From the cell containing the given text, extract its center point as [X, Y] coordinate. 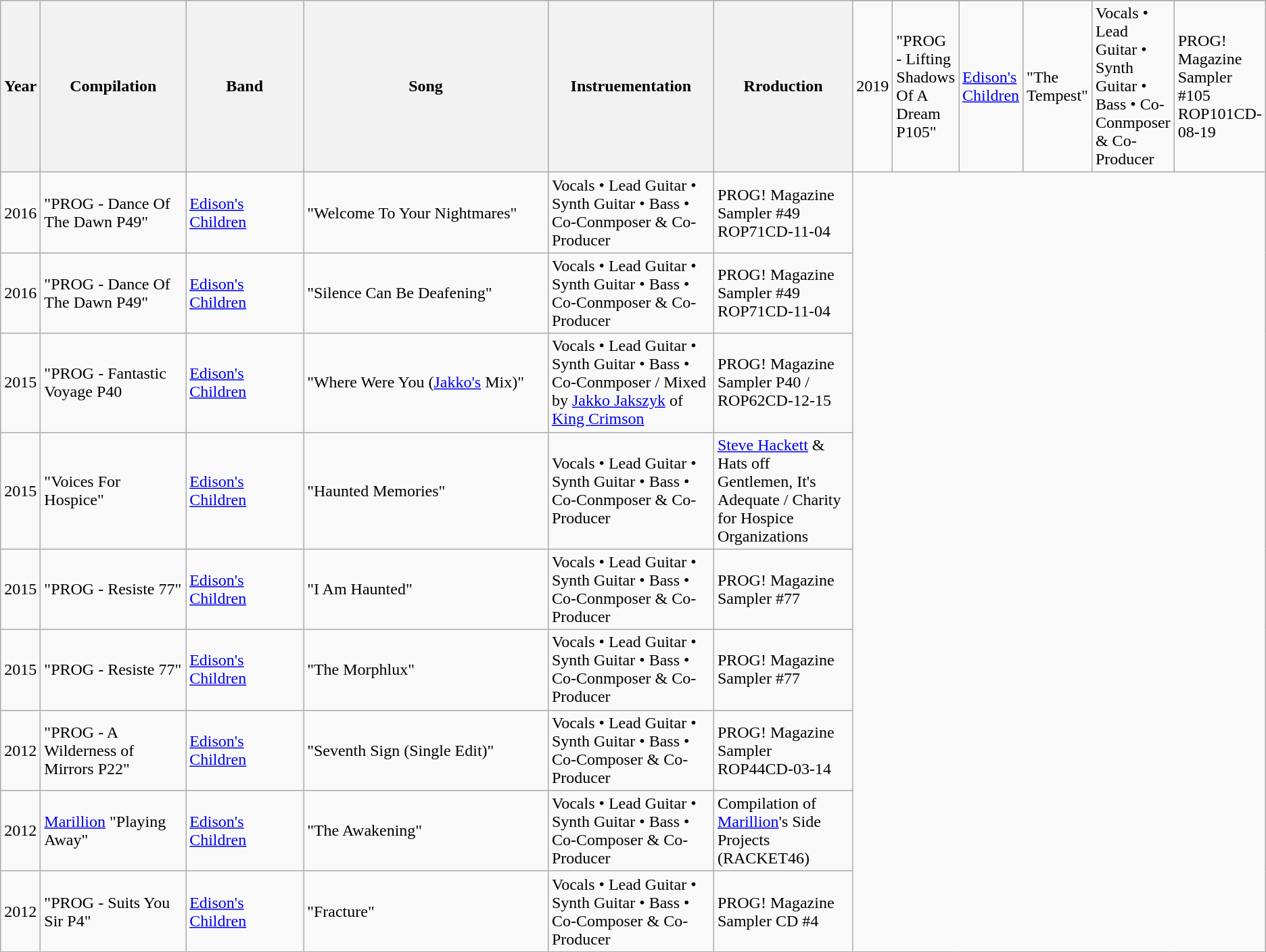
"PROG - Fantastic Voyage P40 [114, 383]
"Seventh Sign (Single Edit)" [426, 751]
PROG! Magazine Sampler #105 ROP101CD-08-19 [1220, 87]
"Haunted Memories" [426, 491]
Rroduction [783, 87]
"PROG - Lifting Shadows Of A Dream P105" [926, 87]
"The Awakening" [426, 830]
Compilation of Marillion's Side Projects (RACKET46) [783, 830]
Year [20, 87]
"I Am Haunted" [426, 590]
Marillion "Playing Away" [114, 830]
Compilation [114, 87]
Instruementation [630, 87]
"Where Were You (Jakko's Mix)" [426, 383]
"Fracture" [426, 911]
"PROG - A Wilderness of Mirrors P22" [114, 751]
Vocals • Lead Guitar • Synth Guitar • Bass • Co-Conmposer / Mixed by Jakko Jakszyk of King Crimson [630, 383]
Band [245, 87]
"The Tempest" [1058, 87]
"Voices For Hospice" [114, 491]
Steve Hackett & Hats off Gentlemen, It's Adequate / Charity for Hospice Organizations [783, 491]
2019 [872, 87]
"Silence Can Be Deafening" [426, 293]
"PROG - Suits You Sir P4" [114, 911]
"Welcome To Your Nightmares" [426, 212]
"The Morphlux" [426, 669]
Song [426, 87]
PROG! Magazine Sampler CD #4 [783, 911]
PROG! Magazine Sampler ROP44CD-03-14 [783, 751]
PROG! Magazine Sampler P40 / ROP62CD-12-15 [783, 383]
